Detect which cell encompasses the target text, then output its [X, Y] center coordinate. 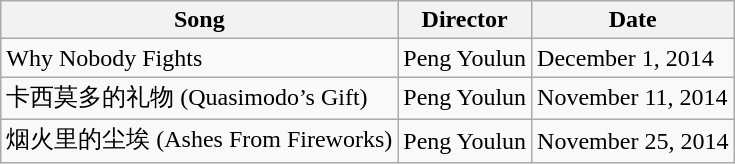
卡西莫多的礼物 (Quasimodo’s Gift) [200, 98]
Song [200, 20]
Director [465, 20]
烟火里的尘埃 (Ashes From Fireworks) [200, 140]
December 1, 2014 [633, 58]
Date [633, 20]
Why Nobody Fights [200, 58]
November 11, 2014 [633, 98]
November 25, 2014 [633, 140]
